For the text-containing cell, return its midpoint in [x, y] coordinate format. 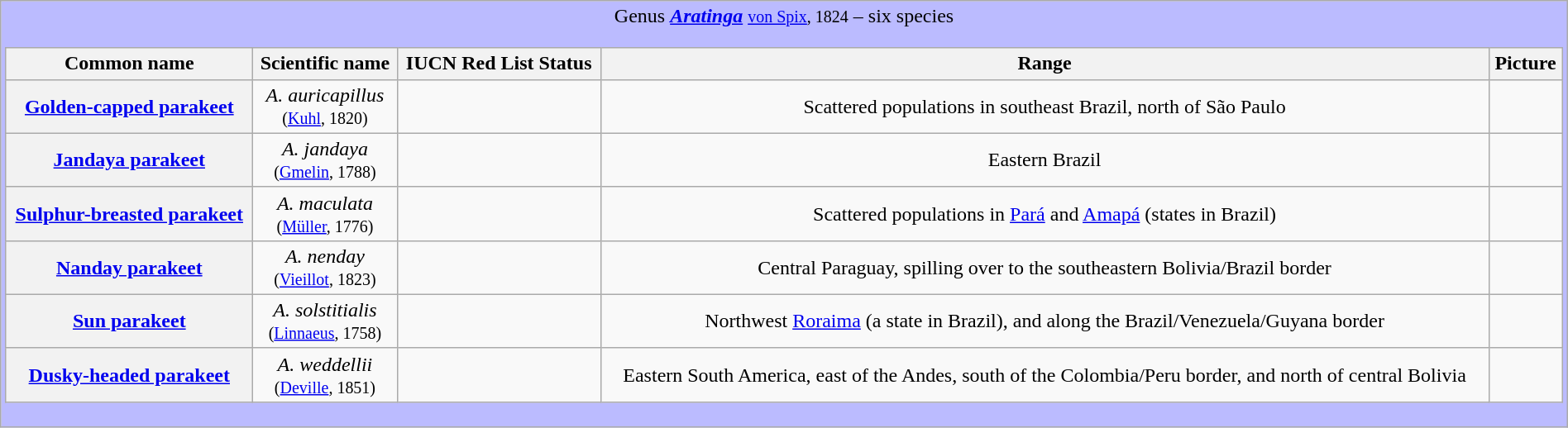
Eastern Brazil [1045, 160]
Golden-capped parakeet [129, 106]
Range [1045, 64]
IUCN Red List Status [499, 64]
A. nenday (Vieillot, 1823) [326, 268]
Dusky-headed parakeet [129, 375]
Sulphur-breasted parakeet [129, 213]
Nanday parakeet [129, 268]
Jandaya parakeet [129, 160]
A. maculata (Müller, 1776) [326, 213]
Central Paraguay, spilling over to the southeastern Bolivia/Brazil border [1045, 268]
Scientific name [326, 64]
A. solstitialis (Linnaeus, 1758) [326, 321]
Common name [129, 64]
A. auricapillus (Kuhl, 1820) [326, 106]
Eastern South America, east of the Andes, south of the Colombia/Peru border, and north of central Bolivia [1045, 375]
Scattered populations in southeast Brazil, north of São Paulo [1045, 106]
A. jandaya (Gmelin, 1788) [326, 160]
A. weddellii (Deville, 1851) [326, 375]
Scattered populations in Pará and Amapá (states in Brazil) [1045, 213]
Sun parakeet [129, 321]
Picture [1525, 64]
Northwest Roraima (a state in Brazil), and along the Brazil/Venezuela/Guyana border [1045, 321]
